Scan for the cell matching the given text and deliver its (x, y) coordinate at center. 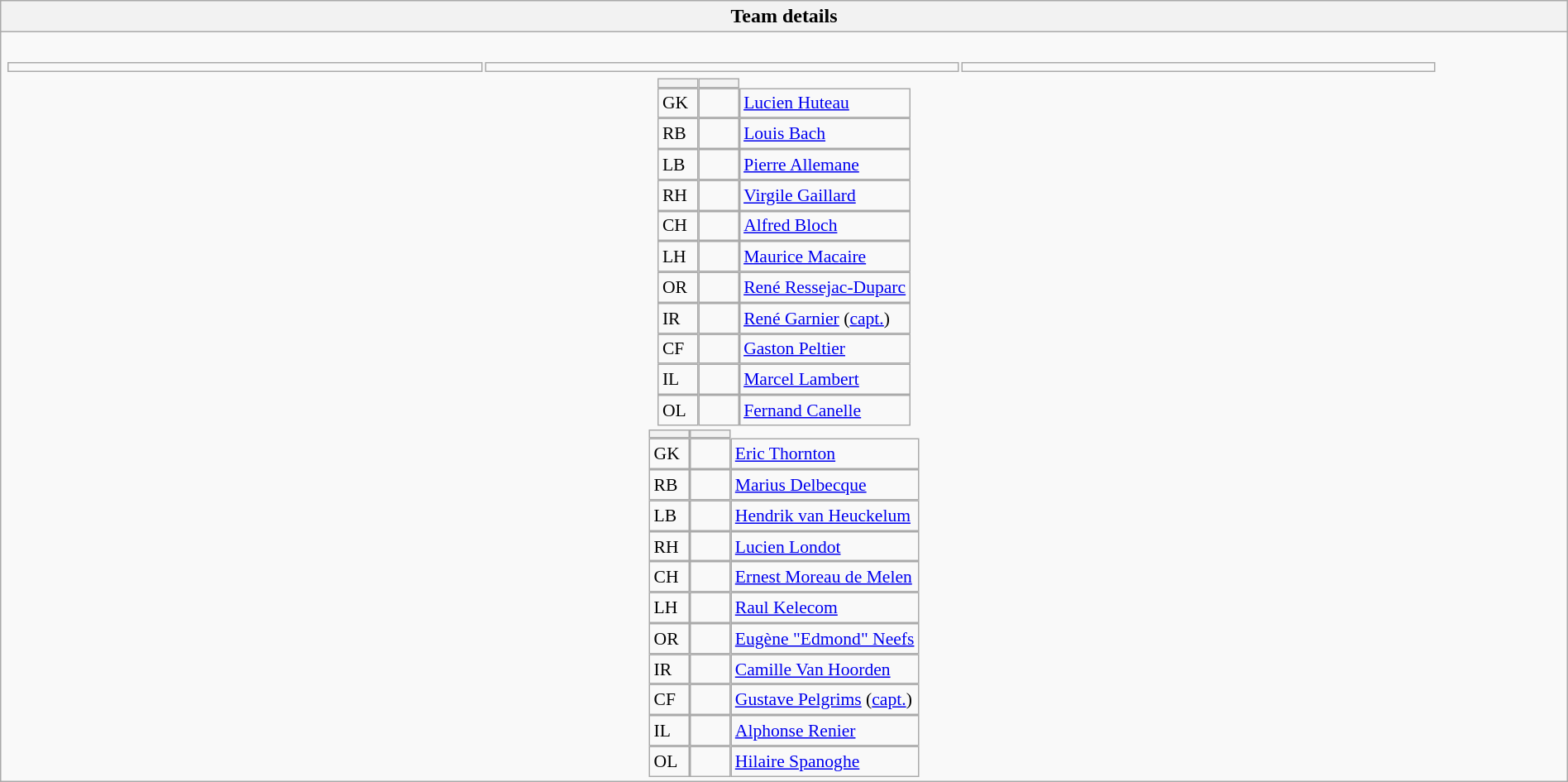
Alfred Bloch (825, 225)
Louis Bach (825, 134)
Hendrik van Heuckelum (825, 515)
Virgile Gaillard (825, 195)
Pierre Allemane (825, 164)
Marcel Lambert (825, 379)
Lucien Londot (825, 546)
Camille Van Hoorden (825, 669)
Marius Delbecque (825, 485)
René Ressejac-Duparc (825, 288)
Alphonse Renier (825, 730)
Gustave Pelgrims (capt.) (825, 700)
Hilaire Spanoghe (825, 761)
Raul Kelecom (825, 607)
Maurice Macaire (825, 257)
René Garnier (capt.) (825, 318)
Gaston Peltier (825, 349)
Lucien Huteau (825, 103)
Eugène "Edmond" Neefs (825, 639)
Eric Thornton (825, 453)
Ernest Moreau de Melen (825, 578)
Fernand Canelle (825, 410)
Team details (784, 17)
